Output the (x, y) coordinate of the center of the cell containing the given text.  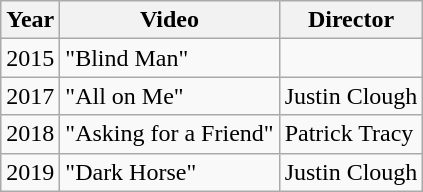
"Blind Man" (170, 58)
2017 (30, 96)
"Asking for a Friend" (170, 134)
2018 (30, 134)
Patrick Tracy (351, 134)
"All on Me" (170, 96)
Director (351, 20)
Video (170, 20)
"Dark Horse" (170, 172)
Year (30, 20)
2015 (30, 58)
2019 (30, 172)
